Detect which cell encompasses the target text, then output its (x, y) center coordinate. 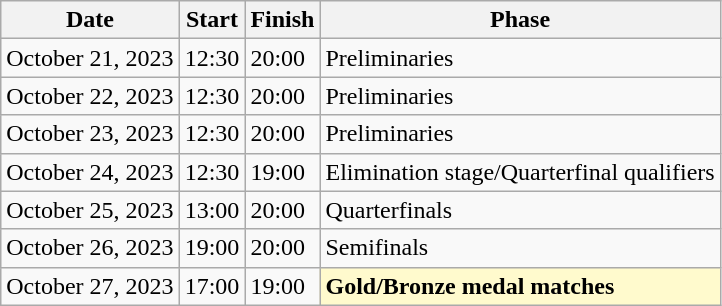
Semifinals (520, 248)
Gold/Bronze medal matches (520, 286)
October 26, 2023 (90, 248)
October 23, 2023 (90, 134)
Phase (520, 20)
Quarterfinals (520, 210)
Elimination stage/Quarterfinal qualifiers (520, 172)
Date (90, 20)
Start (212, 20)
October 27, 2023 (90, 286)
17:00 (212, 286)
13:00 (212, 210)
October 25, 2023 (90, 210)
October 24, 2023 (90, 172)
October 21, 2023 (90, 58)
October 22, 2023 (90, 96)
Finish (282, 20)
